Determine the (X, Y) coordinate at the center of the cell enclosing the given text.  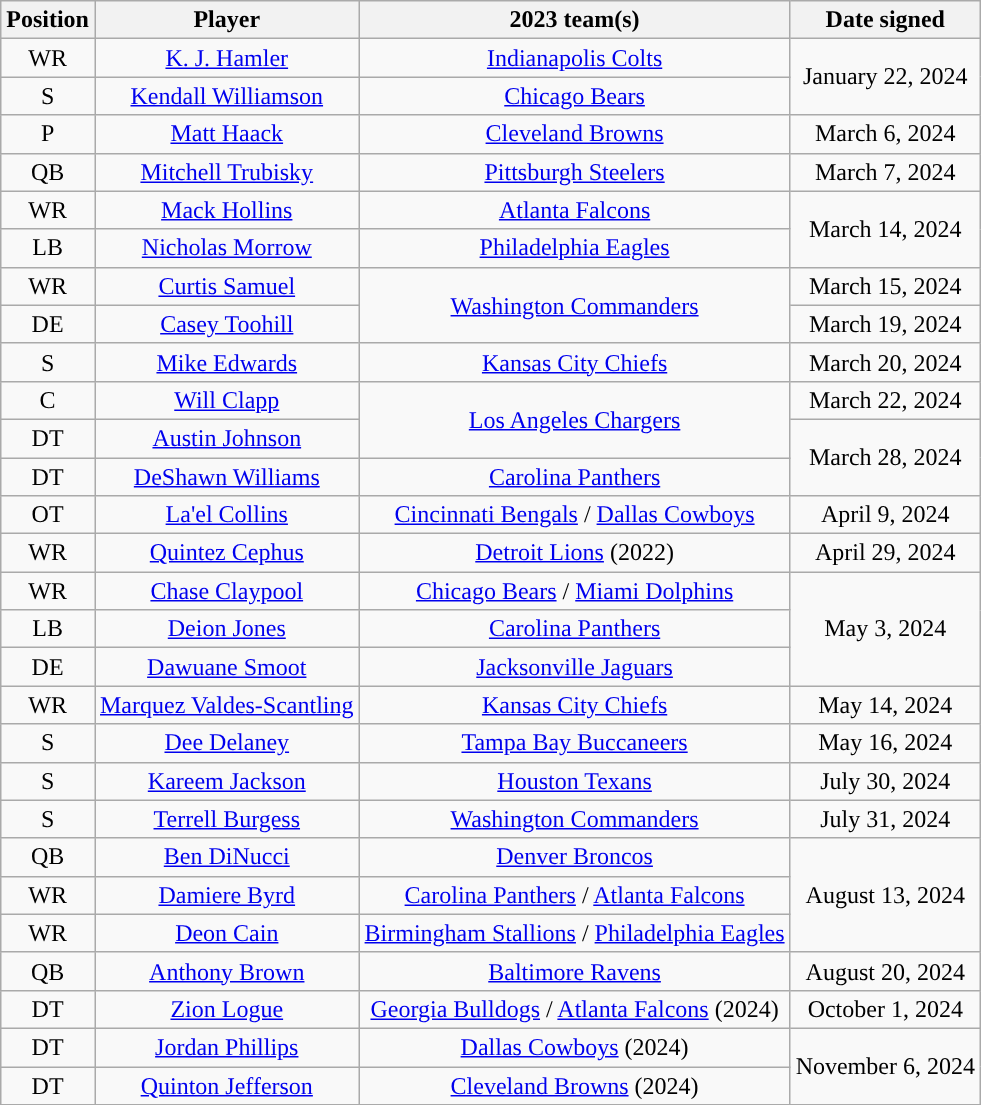
Damiere Byrd (226, 895)
DeShawn Williams (226, 477)
Tampa Bay Buccaneers (574, 743)
August 20, 2024 (885, 971)
Philadelphia Eagles (574, 248)
Quintez Cephus (226, 553)
Dee Delaney (226, 743)
March 28, 2024 (885, 457)
Detroit Lions (2022) (574, 553)
March 14, 2024 (885, 229)
Cincinnati Bengals / Dallas Cowboys (574, 515)
Kendall Williamson (226, 96)
Atlanta Falcons (574, 210)
Anthony Brown (226, 971)
Jacksonville Jaguars (574, 667)
Zion Logue (226, 1009)
Chicago Bears / Miami Dolphins (574, 591)
Dallas Cowboys (2024) (574, 1047)
March 22, 2024 (885, 400)
Kareem Jackson (226, 781)
Houston Texans (574, 781)
March 7, 2024 (885, 172)
Birmingham Stallions / Philadelphia Eagles (574, 933)
Matt Haack (226, 134)
July 31, 2024 (885, 819)
April 29, 2024 (885, 553)
Pittsburgh Steelers (574, 172)
Deon Cain (226, 933)
Chase Claypool (226, 591)
Will Clapp (226, 400)
March 20, 2024 (885, 362)
Carolina Panthers / Atlanta Falcons (574, 895)
Casey Toohill (226, 324)
Dawuane Smoot (226, 667)
Player (226, 20)
May 16, 2024 (885, 743)
August 13, 2024 (885, 895)
Terrell Burgess (226, 819)
P (48, 134)
Marquez Valdes-Scantling (226, 705)
Position (48, 20)
Mike Edwards (226, 362)
Ben DiNucci (226, 857)
Cleveland Browns (2024) (574, 1085)
October 1, 2024 (885, 1009)
2023 team(s) (574, 20)
March 6, 2024 (885, 134)
OT (48, 515)
Baltimore Ravens (574, 971)
Indianapolis Colts (574, 58)
Quinton Jefferson (226, 1085)
Mitchell Trubisky (226, 172)
Los Angeles Chargers (574, 419)
Mack Hollins (226, 210)
March 19, 2024 (885, 324)
Chicago Bears (574, 96)
Cleveland Browns (574, 134)
Deion Jones (226, 629)
May 14, 2024 (885, 705)
July 30, 2024 (885, 781)
Georgia Bulldogs / Atlanta Falcons (2024) (574, 1009)
March 15, 2024 (885, 286)
January 22, 2024 (885, 77)
November 6, 2024 (885, 1066)
Date signed (885, 20)
K. J. Hamler (226, 58)
April 9, 2024 (885, 515)
Austin Johnson (226, 438)
Jordan Phillips (226, 1047)
May 3, 2024 (885, 629)
Nicholas Morrow (226, 248)
C (48, 400)
Curtis Samuel (226, 286)
La'el Collins (226, 515)
Denver Broncos (574, 857)
